Identify which cell holds the provided text, then report its (x, y) central coordinate. 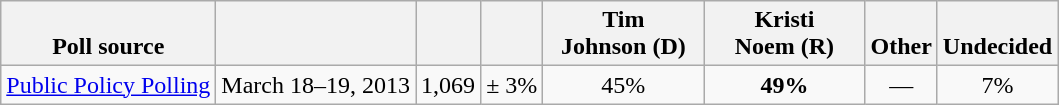
1,069 (448, 85)
Public Policy Polling (108, 85)
± 3% (512, 85)
March 18–19, 2013 (316, 85)
— (901, 85)
49% (784, 85)
Undecided (997, 34)
45% (624, 85)
Other (901, 34)
7% (997, 85)
Poll source (108, 34)
TimJohnson (D) (624, 34)
KristiNoem (R) (784, 34)
